For the text-containing cell, return its midpoint in [x, y] coordinate format. 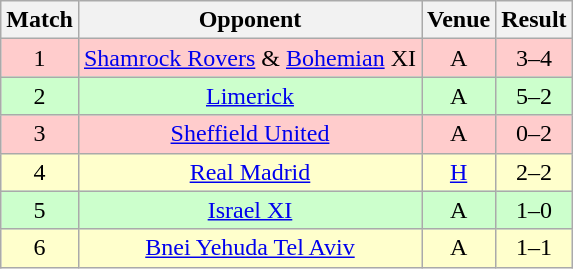
3 [40, 134]
Real Madrid [250, 172]
Result [534, 20]
Bnei Yehuda Tel Aviv [250, 248]
H [459, 172]
3–4 [534, 58]
2–2 [534, 172]
6 [40, 248]
5 [40, 210]
2 [40, 96]
Israel XI [250, 210]
Shamrock Rovers & Bohemian XI [250, 58]
5–2 [534, 96]
Match [40, 20]
1 [40, 58]
Opponent [250, 20]
4 [40, 172]
Venue [459, 20]
1–0 [534, 210]
1–1 [534, 248]
0–2 [534, 134]
Limerick [250, 96]
Sheffield United [250, 134]
